Pinpoint the cell where the given text exists, returning its [X, Y] midpoint coordinate. 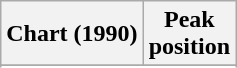
Chart (1990) [72, 34]
Peakposition [189, 34]
